Determine the [x, y] coordinate at the center of the cell enclosing the given text.  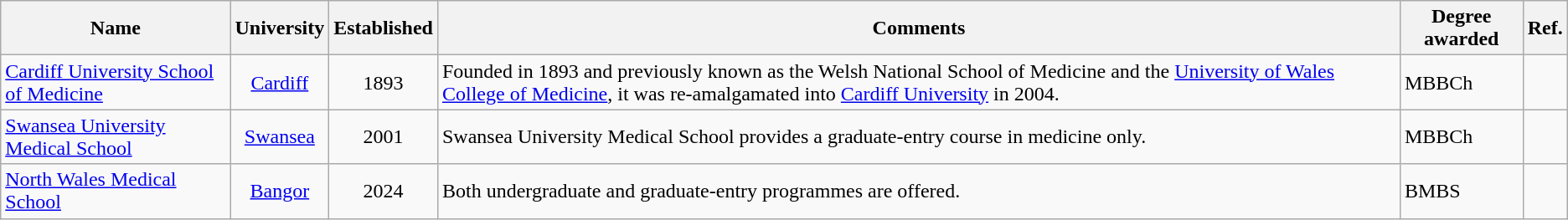
Name [116, 28]
2024 [384, 191]
University [280, 28]
Comments [918, 28]
Cardiff University School of Medicine [116, 82]
Bangor [280, 191]
2001 [384, 137]
Cardiff [280, 82]
Swansea [280, 137]
Established [384, 28]
North Wales Medical School [116, 191]
Swansea University Medical School provides a graduate-entry course in medicine only. [918, 137]
1893 [384, 82]
Ref. [1545, 28]
Swansea University Medical School [116, 137]
BMBS [1461, 191]
Both undergraduate and graduate-entry programmes are offered. [918, 191]
Degree awarded [1461, 28]
